Capture the cell that displays the provided text and extract its [X, Y] central coordinate. 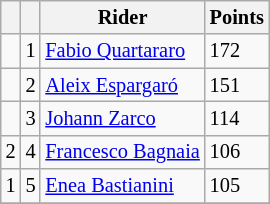
114 [237, 118]
3 [31, 118]
Points [237, 17]
4 [31, 152]
Rider [122, 17]
106 [237, 152]
Enea Bastianini [122, 186]
Francesco Bagnaia [122, 152]
105 [237, 186]
Johann Zarco [122, 118]
5 [31, 186]
172 [237, 51]
151 [237, 85]
Fabio Quartararo [122, 51]
Aleix Espargaró [122, 85]
